Output the (x, y) coordinate of the center of the cell containing the given text.  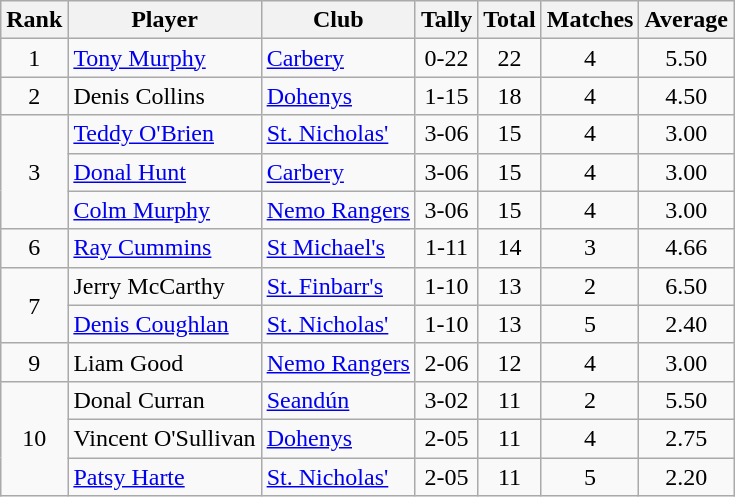
Average (686, 20)
Total (510, 20)
Donal Hunt (164, 172)
2-06 (446, 362)
7 (34, 305)
Seandún (338, 400)
1 (34, 58)
9 (34, 362)
6 (34, 248)
2.75 (686, 438)
Player (164, 20)
Colm Murphy (164, 210)
4.66 (686, 248)
Club (338, 20)
1-15 (446, 96)
2.40 (686, 324)
Patsy Harte (164, 477)
6.50 (686, 286)
Donal Curran (164, 400)
Liam Good (164, 362)
Tony Murphy (164, 58)
Denis Collins (164, 96)
2.20 (686, 477)
Rank (34, 20)
Denis Coughlan (164, 324)
St Michael's (338, 248)
4.50 (686, 96)
14 (510, 248)
Ray Cummins (164, 248)
3-02 (446, 400)
18 (510, 96)
Matches (590, 20)
Teddy O'Brien (164, 134)
Vincent O'Sullivan (164, 438)
0-22 (446, 58)
St. Finbarr's (338, 286)
Jerry McCarthy (164, 286)
Tally (446, 20)
10 (34, 438)
1-11 (446, 248)
22 (510, 58)
12 (510, 362)
